Find where the given text appears and provide that cell's center as [X, Y] coordinate. 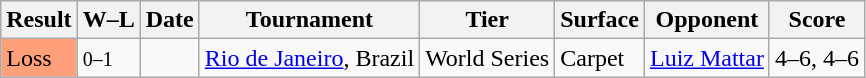
4–6, 4–6 [816, 58]
W–L [108, 20]
Date [170, 20]
Result [39, 20]
0–1 [108, 58]
World Series [488, 58]
Score [816, 20]
Opponent [706, 20]
Tier [488, 20]
Loss [39, 58]
Surface [600, 20]
Carpet [600, 58]
Tournament [309, 20]
Rio de Janeiro, Brazil [309, 58]
Luiz Mattar [706, 58]
